Find where the given text appears and provide that cell's center as [x, y] coordinate. 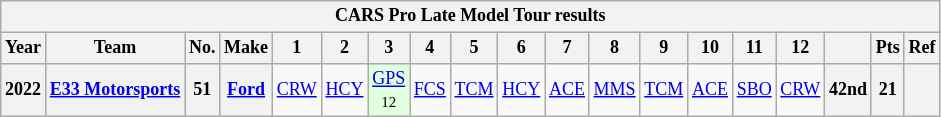
No. [202, 48]
Year [24, 48]
7 [568, 48]
5 [474, 48]
SBO [754, 90]
12 [800, 48]
Make [246, 48]
Ref [922, 48]
11 [754, 48]
3 [389, 48]
9 [664, 48]
6 [522, 48]
FCS [430, 90]
1 [296, 48]
51 [202, 90]
GPS12 [389, 90]
4 [430, 48]
CARS Pro Late Model Tour results [470, 16]
10 [710, 48]
2022 [24, 90]
MMS [614, 90]
Ford [246, 90]
8 [614, 48]
Team [114, 48]
Pts [888, 48]
2 [344, 48]
42nd [848, 90]
21 [888, 90]
E33 Motorsports [114, 90]
